Detect which cell encompasses the target text, then output its (X, Y) center coordinate. 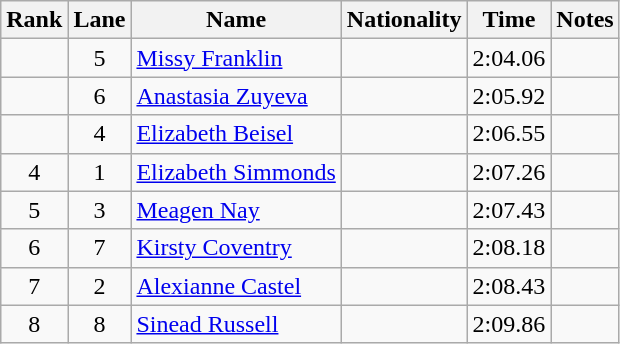
Elizabeth Simmonds (236, 172)
Missy Franklin (236, 58)
Meagen Nay (236, 210)
2:05.92 (509, 96)
2:07.26 (509, 172)
Anastasia Zuyeva (236, 96)
Notes (585, 20)
Sinead Russell (236, 324)
Nationality (404, 20)
2:08.18 (509, 248)
1 (100, 172)
Rank (34, 20)
Name (236, 20)
Alexianne Castel (236, 286)
2:09.86 (509, 324)
3 (100, 210)
Kirsty Coventry (236, 248)
2 (100, 286)
Time (509, 20)
2:04.06 (509, 58)
Elizabeth Beisel (236, 134)
2:06.55 (509, 134)
2:07.43 (509, 210)
2:08.43 (509, 286)
Lane (100, 20)
